Pinpoint the cell where the given text exists, returning its [x, y] midpoint coordinate. 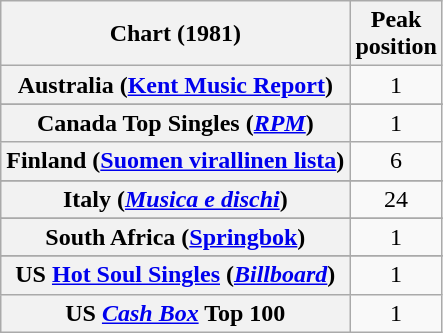
Chart (1981) [176, 34]
Australia (Kent Music Report) [176, 85]
24 [396, 199]
Finland (Suomen virallinen lista) [176, 161]
Italy (Musica e dischi) [176, 199]
South Africa (Springbok) [176, 237]
6 [396, 161]
Canada Top Singles (RPM) [176, 123]
US Cash Box Top 100 [176, 313]
Peak position [396, 34]
US Hot Soul Singles (Billboard) [176, 275]
